Return (x, y) of the center of cell containing provided text 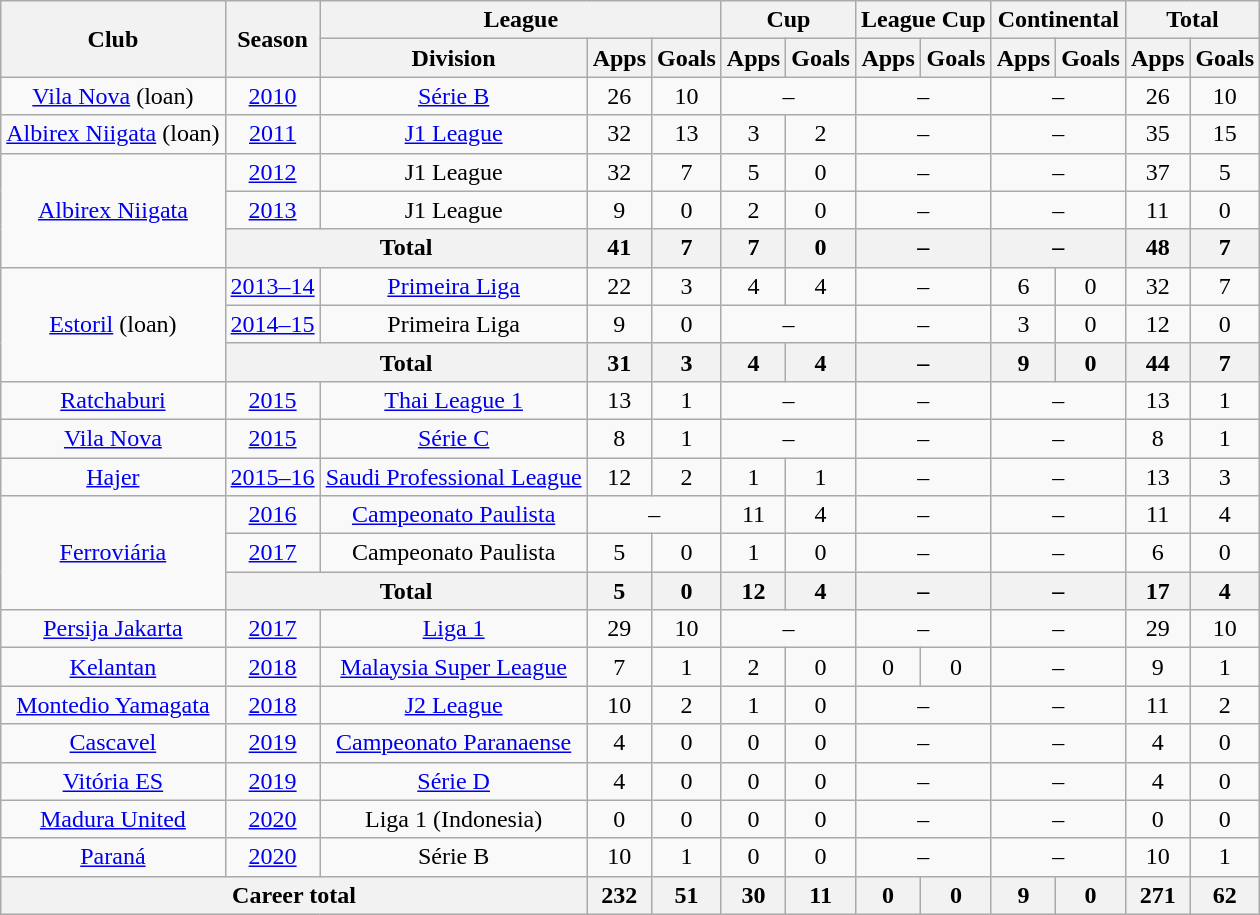
Ratchaburi (113, 400)
Campeonato Paranaense (454, 743)
Série D (454, 781)
2014–15 (272, 324)
271 (1157, 895)
48 (1157, 248)
51 (687, 895)
Kelantan (113, 667)
2011 (272, 134)
Continental (1058, 20)
232 (619, 895)
Persija Jakarta (113, 629)
Montedio Yamagata (113, 705)
J2 League (454, 705)
37 (1157, 172)
2012 (272, 172)
22 (619, 286)
Club (113, 39)
Paraná (113, 857)
35 (1157, 134)
Albirex Niigata (113, 210)
Season (272, 39)
30 (753, 895)
62 (1225, 895)
Ferroviária (113, 553)
2015–16 (272, 477)
Thai League 1 (454, 400)
Liga 1 (Indonesia) (454, 819)
Vila Nova (113, 438)
41 (619, 248)
Career total (294, 895)
Série C (454, 438)
2013 (272, 210)
31 (619, 362)
Hajer (113, 477)
2010 (272, 96)
League Cup (923, 20)
2013–14 (272, 286)
17 (1157, 591)
Vila Nova (loan) (113, 96)
Madura United (113, 819)
Cascavel (113, 743)
League (520, 20)
Division (454, 58)
44 (1157, 362)
Liga 1 (454, 629)
15 (1225, 134)
Saudi Professional League (454, 477)
Cup (788, 20)
Malaysia Super League (454, 667)
Vitória ES (113, 781)
Estoril (loan) (113, 324)
2016 (272, 515)
Albirex Niigata (loan) (113, 134)
